Output the [x, y] coordinate of the center of the cell containing the given text.  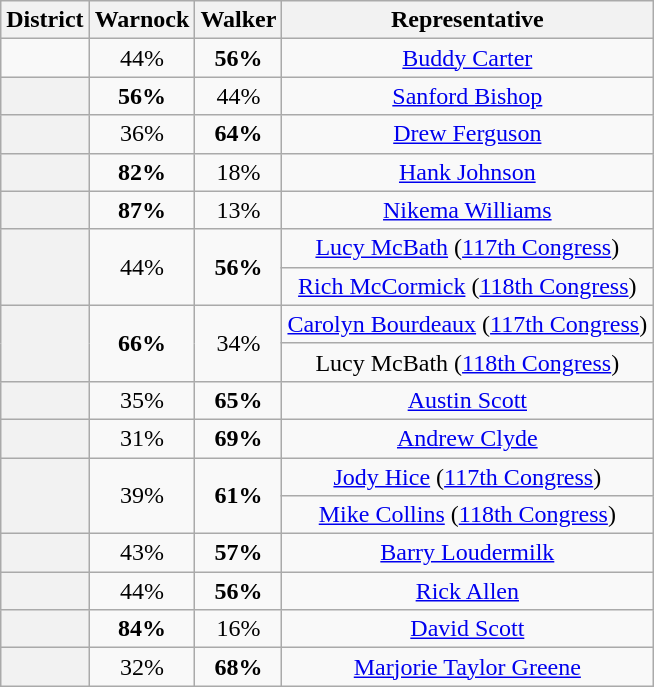
68% [238, 667]
66% [142, 343]
18% [238, 172]
65% [238, 400]
District [45, 20]
43% [142, 553]
Representative [468, 20]
Barry Loudermilk [468, 553]
David Scott [468, 629]
Austin Scott [468, 400]
Buddy Carter [468, 58]
Rich McCormick (118th Congress) [468, 286]
Rick Allen [468, 591]
39% [142, 496]
87% [142, 210]
61% [238, 496]
Lucy McBath (118th Congress) [468, 362]
Andrew Clyde [468, 438]
82% [142, 172]
Warnock [142, 20]
Walker [238, 20]
Nikema Williams [468, 210]
31% [142, 438]
Sanford Bishop [468, 96]
34% [238, 343]
13% [238, 210]
Lucy McBath (117th Congress) [468, 248]
32% [142, 667]
16% [238, 629]
35% [142, 400]
Mike Collins (118th Congress) [468, 515]
Hank Johnson [468, 172]
64% [238, 134]
Carolyn Bourdeaux (117th Congress) [468, 324]
57% [238, 553]
69% [238, 438]
Jody Hice (117th Congress) [468, 477]
36% [142, 134]
Drew Ferguson [468, 134]
Marjorie Taylor Greene [468, 667]
84% [142, 629]
